Find where the given text appears and provide that cell's center as (X, Y) coordinate. 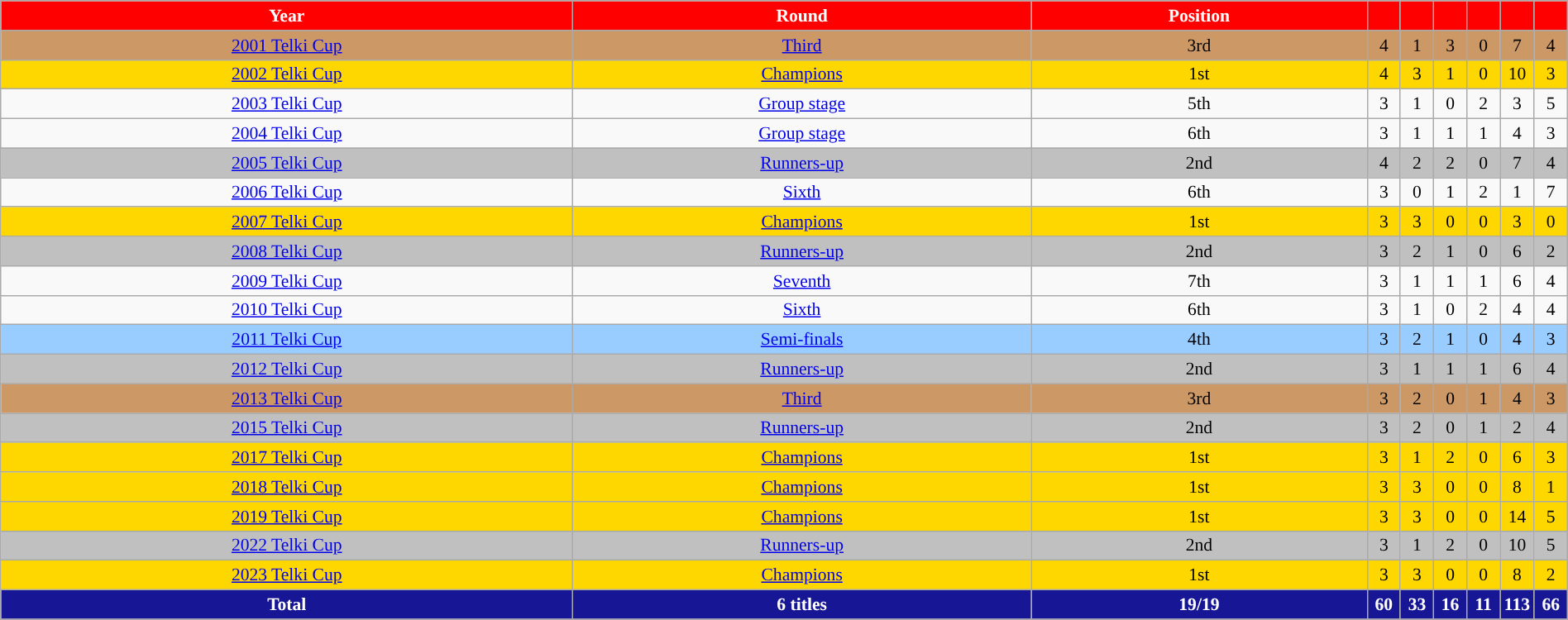
Seventh (802, 281)
2012 Telki Cup (287, 370)
11 (1484, 605)
2001 Telki Cup (287, 45)
2004 Telki Cup (287, 134)
2002 Telki Cup (287, 74)
Position (1199, 16)
2017 Telki Cup (287, 458)
Year (287, 16)
2010 Telki Cup (287, 310)
4th (1199, 340)
16 (1451, 605)
2006 Telki Cup (287, 193)
2019 Telki Cup (287, 517)
Total (287, 605)
14 (1517, 517)
Semi-finals (802, 340)
2003 Telki Cup (287, 104)
2023 Telki Cup (287, 575)
19/19 (1199, 605)
113 (1517, 605)
2013 Telki Cup (287, 398)
5th (1199, 104)
66 (1551, 605)
7th (1199, 281)
2022 Telki Cup (287, 546)
Round (802, 16)
2011 Telki Cup (287, 340)
2009 Telki Cup (287, 281)
2018 Telki Cup (287, 487)
2008 Telki Cup (287, 251)
2015 Telki Cup (287, 428)
33 (1417, 605)
60 (1384, 605)
2007 Telki Cup (287, 222)
2005 Telki Cup (287, 163)
6 titles (802, 605)
